Output the [x, y] coordinate of the center of the cell containing the given text.  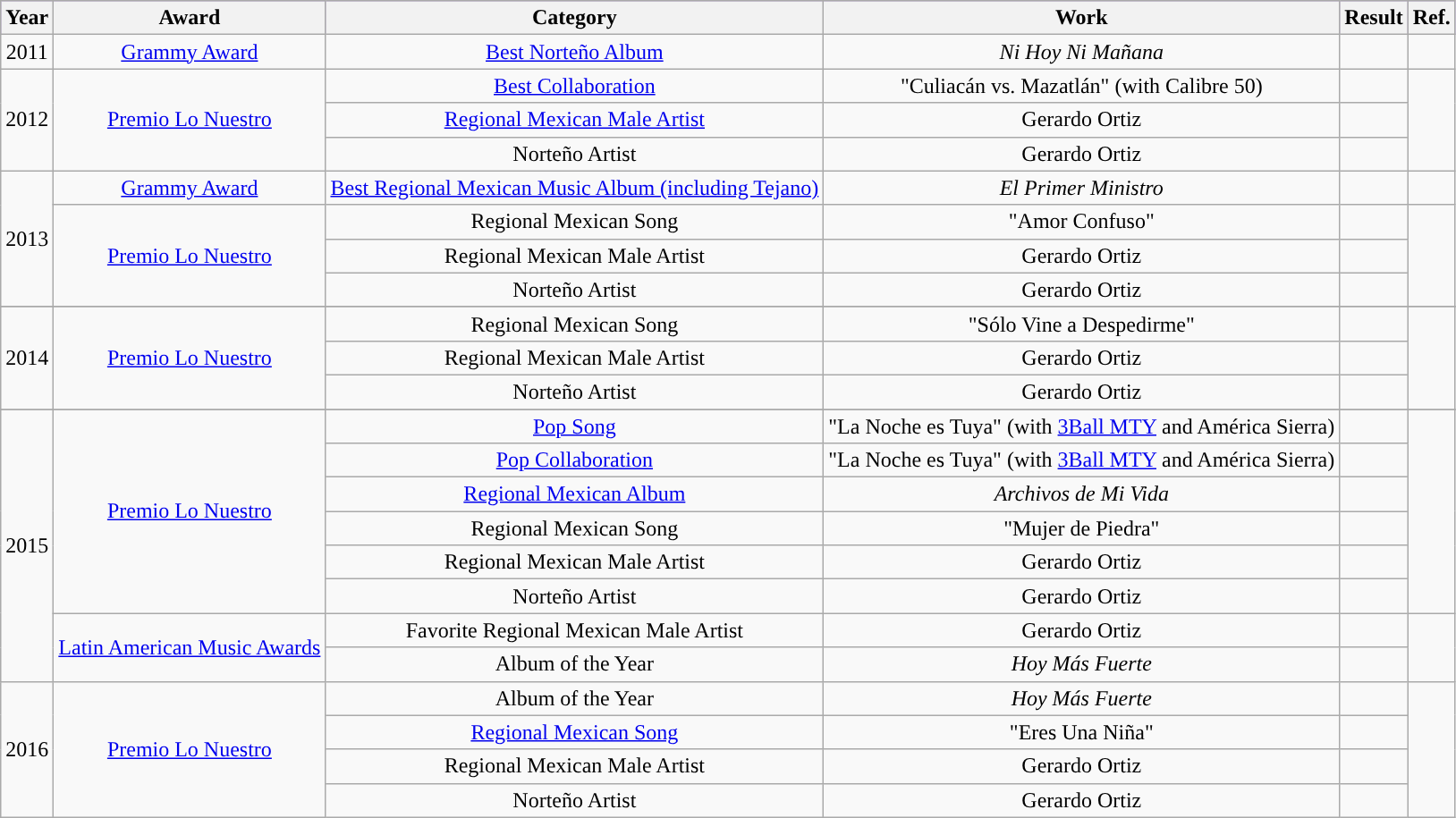
Best Regional Mexican Music Album (including Tejano) [574, 188]
Award [190, 18]
2012 [27, 120]
Favorite Regional Mexican Male Artist [574, 630]
Pop Collaboration [574, 460]
Archivos de Mi Vida [1082, 494]
"Culiacán vs. Mazatlán" (with Calibre 50) [1082, 86]
"Sólo Vine a Despedirme" [1082, 324]
El Primer Ministro [1082, 188]
Ni Hoy Ni Mañana [1082, 52]
2014 [27, 358]
Best Norteño Album [574, 52]
Regional Mexican Album [574, 494]
"Eres Una Niña" [1082, 732]
2011 [27, 52]
Ref. [1431, 18]
Year [27, 18]
Latin American Music Awards [190, 647]
Work [1082, 18]
Category [574, 18]
Pop Song [574, 426]
2015 [27, 545]
2016 [27, 749]
"Amor Confuso" [1082, 222]
Result [1374, 18]
Best Collaboration [574, 86]
2013 [27, 239]
"Mujer de Piedra" [1082, 528]
